Scan for the cell matching the given text and deliver its [x, y] coordinate at center. 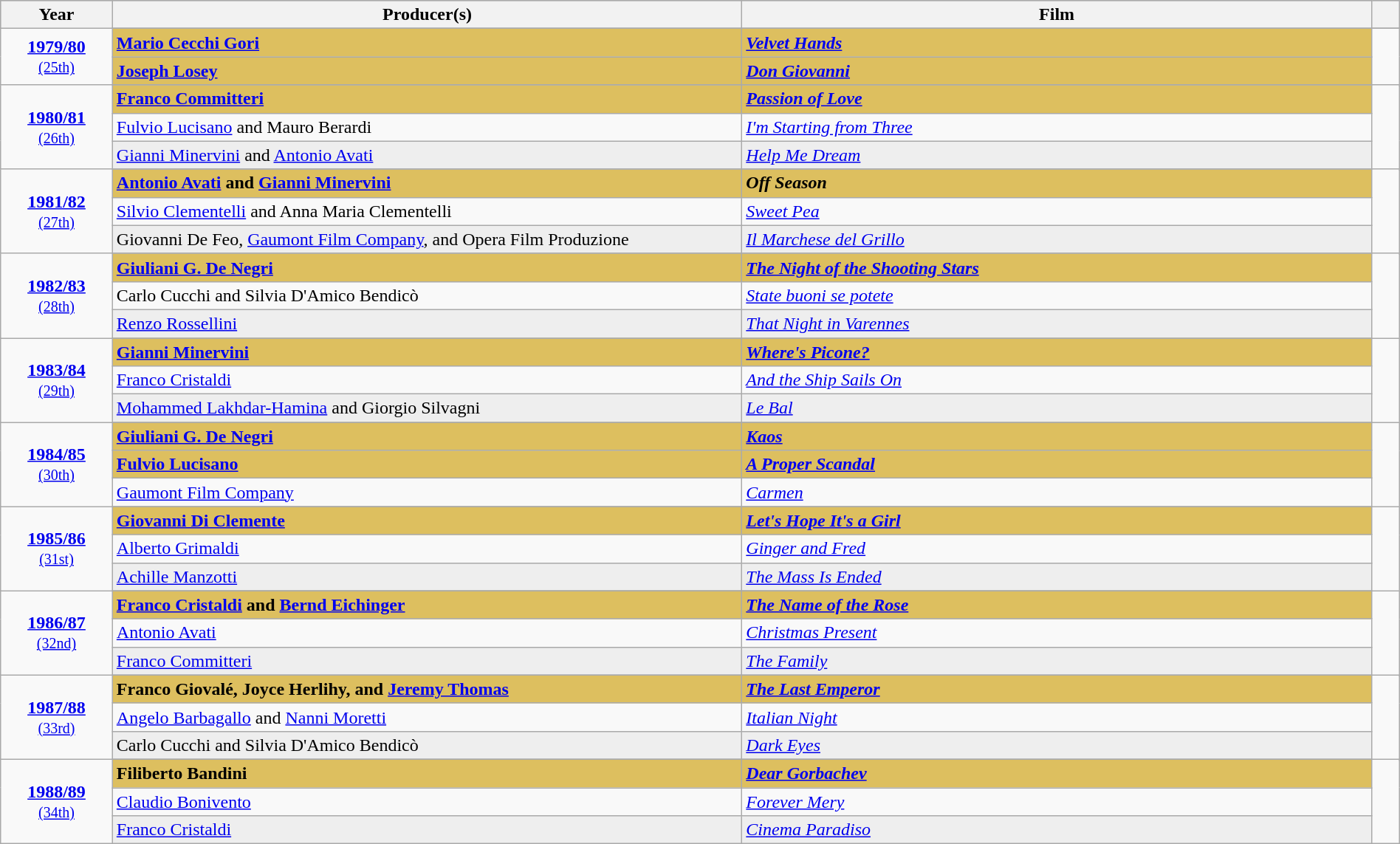
Claudio Bonivento [427, 801]
Alberto Grimaldi [427, 549]
Sweet Pea [1057, 211]
Help Me Dream [1057, 155]
Silvio Clementelli and Anna Maria Clementelli [427, 211]
Joseph Losey [427, 71]
1980/81(26th) [57, 127]
The Name of the Rose [1057, 605]
1979/80(25th) [57, 57]
Velvet Hands [1057, 43]
Off Season [1057, 183]
Franco Cristaldi and Bernd Eichinger [427, 605]
Renzo Rossellini [427, 323]
Italian Night [1057, 717]
Filiberto Bandini [427, 773]
1985/86(31st) [57, 549]
Ginger and Fred [1057, 549]
Fulvio Lucisano [427, 464]
Forever Mery [1057, 801]
1982/83(28th) [57, 295]
The Last Emperor [1057, 689]
Gianni Minervini [427, 352]
Producer(s) [427, 15]
Il Marchese del Grillo [1057, 239]
Year [57, 15]
1983/84(29th) [57, 380]
Achille Manzotti [427, 577]
And the Ship Sails On [1057, 380]
Antonio Avati and Gianni Minervini [427, 183]
Christmas Present [1057, 633]
Cinema Paradiso [1057, 830]
The Mass Is Ended [1057, 577]
Kaos [1057, 436]
Mohammed Lakhdar-Hamina and Giorgio Silvagni [427, 408]
1986/87(32nd) [57, 633]
Giovanni Di Clemente [427, 521]
Passion of Love [1057, 99]
Let's Hope It's a Girl [1057, 521]
Don Giovanni [1057, 71]
The Family [1057, 661]
Dark Eyes [1057, 745]
1981/82(27th) [57, 211]
The Night of the Shooting Stars [1057, 267]
State buoni se potete [1057, 295]
Where's Picone? [1057, 352]
Fulvio Lucisano and Mauro Berardi [427, 127]
1987/88(33rd) [57, 717]
Gaumont Film Company [427, 493]
Giovanni De Feo, Gaumont Film Company, and Opera Film Produzione [427, 239]
That Night in Varennes [1057, 323]
Le Bal [1057, 408]
Mario Cecchi Gori [427, 43]
Dear Gorbachev [1057, 773]
Franco Giovalé, Joyce Herlihy, and Jeremy Thomas [427, 689]
1988/89(34th) [57, 801]
A Proper Scandal [1057, 464]
1984/85(30th) [57, 464]
Angelo Barbagallo and Nanni Moretti [427, 717]
Gianni Minervini and Antonio Avati [427, 155]
Antonio Avati [427, 633]
Film [1057, 15]
I'm Starting from Three [1057, 127]
Carmen [1057, 493]
